Capture the cell that displays the provided text and extract its [x, y] central coordinate. 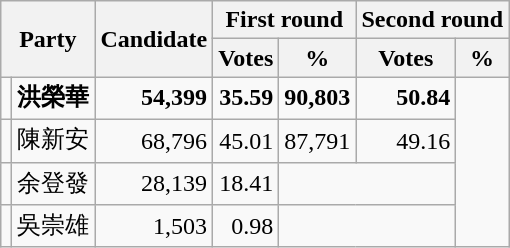
87,791 [318, 140]
28,139 [154, 184]
Second round [432, 20]
吳崇雄 [54, 226]
Party [48, 39]
18.41 [246, 184]
0.98 [246, 226]
49.16 [406, 140]
Candidate [154, 39]
45.01 [246, 140]
1,503 [154, 226]
68,796 [154, 140]
90,803 [318, 98]
余登發 [54, 184]
35.59 [246, 98]
First round [284, 20]
洪榮華 [54, 98]
陳新安 [54, 140]
50.84 [406, 98]
54,399 [154, 98]
